Scan for the cell matching the given text and deliver its (x, y) coordinate at center. 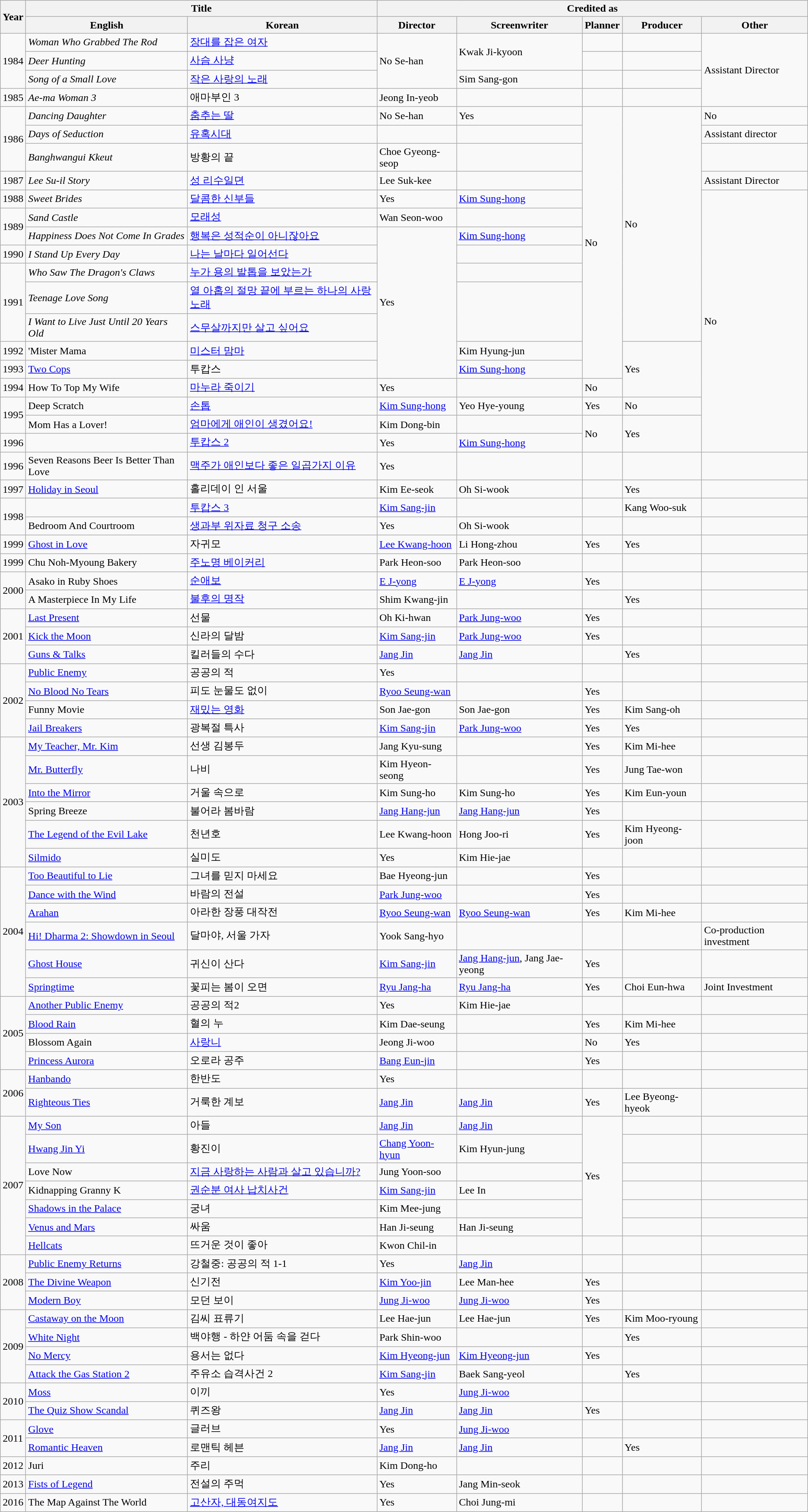
Lee In (520, 1190)
주리 (282, 1465)
모래성 (282, 217)
달마야, 서울 가자 (282, 936)
Jang Hang-jun, Jang Jae-yeong (520, 964)
2011 (13, 1438)
유혹시대 (282, 135)
춤추는 딸 (282, 116)
Shim Kwang-jin (417, 600)
White Night (107, 1337)
Funny Movie (107, 709)
2000 (13, 590)
1985 (13, 98)
Kim Dong-ho (417, 1465)
Kim Sang-oh (662, 709)
2013 (13, 1484)
Jang Min-seok (520, 1484)
Director (417, 25)
Kim Hyeong-joon (662, 835)
Kim Mee-jung (417, 1209)
Banghwangui Kkeut (107, 157)
Assistant director (755, 135)
Ghost House (107, 964)
바람의 전설 (282, 894)
Jung Yoon-soo (417, 1172)
Spring Breeze (107, 811)
혈의 누 (282, 1024)
Lee Man-hee (520, 1282)
한반도 (282, 1079)
실미도 (282, 858)
Kim Hyun-jung (520, 1149)
불후의 명작 (282, 600)
작은 사랑의 노래 (282, 79)
Chu Noh-Myoung Bakery (107, 563)
I Stand Up Every Day (107, 255)
2007 (13, 1185)
나비 (282, 770)
Kim Eun-youn (662, 793)
백야행 - 하얀 어둠 속을 걷다 (282, 1337)
Kick the Moon (107, 636)
Moss (107, 1392)
투캅스 2 (282, 443)
Public Enemy Returns (107, 1263)
A Masterpiece In My Life (107, 600)
Attack the Gas Station 2 (107, 1374)
Blossom Again (107, 1043)
Shadows in the Palace (107, 1209)
불어라 봄바람 (282, 811)
1987 (13, 180)
자귀모 (282, 545)
손톱 (282, 406)
Sim Sang-gon (520, 79)
애마부인 3 (282, 98)
Public Enemy (107, 673)
황진이 (282, 1149)
사랑니 (282, 1043)
Sweet Brides (107, 199)
공공의 적 (282, 673)
Hellcats (107, 1245)
1986 (13, 139)
꽃피는 봄이 오면 (282, 987)
Who Saw The Dragon's Claws (107, 273)
The Legend of the Evil Lake (107, 835)
미스터 맘마 (282, 351)
Bae Hyeong-jun (417, 876)
Last Present (107, 618)
1992 (13, 351)
Kim Dong-bin (417, 425)
Ghost in Love (107, 545)
Hanbando (107, 1079)
Song of a Small Love (107, 79)
Kim Hyeon-seong (417, 770)
용서는 없다 (282, 1356)
2006 (13, 1093)
Woman Who Grabbed The Rod (107, 42)
Jang Kyu-sung (417, 747)
퀴즈왕 (282, 1411)
Planner (602, 25)
Li Hong-zhou (520, 545)
1994 (13, 387)
Holiday in Seoul (107, 489)
선물 (282, 618)
Kang Woo-suk (662, 507)
Bang Eun-jin (417, 1061)
Into the Mirror (107, 793)
Choi Eun-hwa (662, 987)
생과부 위자료 청구 소송 (282, 526)
1984 (13, 61)
1993 (13, 369)
지금 사랑하는 사람과 살고 있습니까? (282, 1172)
뜨거운 것이 좋아 (282, 1245)
그녀를 믿지 마세요 (282, 876)
Producer (662, 25)
2002 (13, 700)
권순분 여사 납치사건 (282, 1190)
Kim Dae-seung (417, 1024)
방황의 끝 (282, 157)
누가 용의 발톱을 보았는가 (282, 273)
2016 (13, 1503)
아라한 장풍 대작전 (282, 913)
2004 (13, 931)
Too Beautiful to Lie (107, 876)
Screenwriter (520, 25)
오로라 공주 (282, 1061)
Choe Gyeong-seop (417, 157)
Arahan (107, 913)
Park Shin-woo (417, 1337)
Jung Tae-won (662, 770)
신기전 (282, 1282)
Title (202, 9)
Jeong Ji-woo (417, 1043)
Mr. Butterfly (107, 770)
Blood Rain (107, 1024)
2009 (13, 1346)
Bedroom And Courtroom (107, 526)
Kwak Ji-kyoon (520, 52)
Korean (282, 25)
엄마에게 애인이 생겼어요! (282, 425)
1997 (13, 489)
Springtime (107, 987)
Baek Sang-yeol (520, 1374)
Hwang Jin Yi (107, 1149)
킬러들의 수다 (282, 654)
거울 속으로 (282, 793)
Lee Byeong-hyeok (662, 1102)
1990 (13, 255)
How To Top My Wife (107, 387)
전설의 주먹 (282, 1484)
사슴 사냥 (282, 60)
Glove (107, 1429)
재밌는 영화 (282, 709)
성 리수일뎐 (282, 180)
피도 눈물도 없이 (282, 691)
'Mister Mama (107, 351)
맥주가 애인보다 좋은 일곱가지 이유 (282, 466)
1991 (13, 302)
Hi! Dharma 2: Showdown in Seoul (107, 936)
Wan Seon-woo (417, 217)
2012 (13, 1465)
Deep Scratch (107, 406)
Chang Yoon-hyun (417, 1149)
열 아홉의 절망 끝에 부르는 하나의 사랑 노래 (282, 298)
이끼 (282, 1392)
천년호 (282, 835)
마누라 죽이기 (282, 387)
Other (755, 25)
Oh Ki-hwan (417, 618)
1989 (13, 226)
Joint Investment (755, 987)
행복은 성적순이 아니잖아요 (282, 236)
공공의 적2 (282, 1005)
Righteous Ties (107, 1102)
Princess Aurora (107, 1061)
투캅스 (282, 369)
Venus and Mars (107, 1227)
귀신이 산다 (282, 964)
1998 (13, 517)
Love Now (107, 1172)
Kidnapping Granny K (107, 1190)
No Blood No Tears (107, 691)
달콤한 신부들 (282, 199)
Deer Hunting (107, 60)
I Want to Live Just Until 20 Years Old (107, 328)
1995 (13, 415)
순애보 (282, 581)
2005 (13, 1033)
Guns & Talks (107, 654)
The Map Against The World (107, 1503)
No Mercy (107, 1356)
Jeong In-yeob (417, 98)
모던 보이 (282, 1301)
Kim Moo-ryoung (662, 1319)
Kwon Chil-in (417, 1245)
Year (13, 17)
Silmido (107, 858)
Juri (107, 1465)
김씨 표류기 (282, 1319)
The Quiz Show Scandal (107, 1411)
Yeo Hye-young (520, 406)
Sand Castle (107, 217)
Ae-ma Woman 3 (107, 98)
2010 (13, 1402)
신라의 달밤 (282, 636)
홀리데이 인 서울 (282, 489)
2008 (13, 1282)
My Teacher, Mr. Kim (107, 747)
로맨틱 헤븐 (282, 1447)
싸움 (282, 1227)
Fists of Legend (107, 1484)
Lee Suk-kee (417, 180)
Mom Has a Lover! (107, 425)
2001 (13, 636)
궁녀 (282, 1209)
스무살까지만 살고 싶어요 (282, 328)
The Divine Weapon (107, 1282)
Kim Hyung-jun (520, 351)
고산자, 대동여지도 (282, 1503)
Credited as (592, 9)
Two Cops (107, 369)
Days of Seduction (107, 135)
My Son (107, 1125)
나는 날마다 일어선다 (282, 255)
Hong Joo-ri (520, 835)
주노명 베이커리 (282, 563)
2003 (13, 802)
Lee Su-il Story (107, 180)
Kim Yoo-jin (417, 1282)
투캅스 3 (282, 507)
Seven Reasons Beer Is Better Than Love (107, 466)
English (107, 25)
Modern Boy (107, 1301)
Kim Ee-seok (417, 489)
Asako in Ruby Shoes (107, 581)
Choi Jung-mi (520, 1503)
거룩한 계보 (282, 1102)
Romantic Heaven (107, 1447)
Jail Breakers (107, 728)
Another Public Enemy (107, 1005)
Dance with the Wind (107, 894)
Co-production investment (755, 936)
Dancing Daughter (107, 116)
광복절 특사 (282, 728)
장대를 잡은 여자 (282, 42)
Happiness Does Not Come In Grades (107, 236)
주유소 습격사건 2 (282, 1374)
Teenage Love Song (107, 298)
강철중: 공공의 적 1-1 (282, 1263)
Castaway on the Moon (107, 1319)
1988 (13, 199)
선생 김봉두 (282, 747)
아들 (282, 1125)
Yook Sang-hyo (417, 936)
글러브 (282, 1429)
